From the cell containing the given text, extract its center point as [X, Y] coordinate. 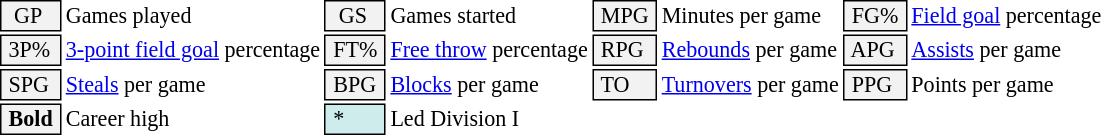
APG [875, 50]
FG% [875, 16]
Minutes per game [750, 16]
MPG [624, 16]
Blocks per game [489, 85]
Free throw percentage [489, 50]
FT% [356, 50]
Games started [489, 16]
RPG [624, 50]
Games played [192, 16]
GP [30, 16]
GS [356, 16]
Steals per game [192, 85]
3-point field goal percentage [192, 50]
Rebounds per game [750, 50]
3P% [30, 50]
Turnovers per game [750, 85]
PPG [875, 85]
TO [624, 85]
BPG [356, 85]
SPG [30, 85]
